Scan for the cell matching the given text and deliver its [X, Y] coordinate at center. 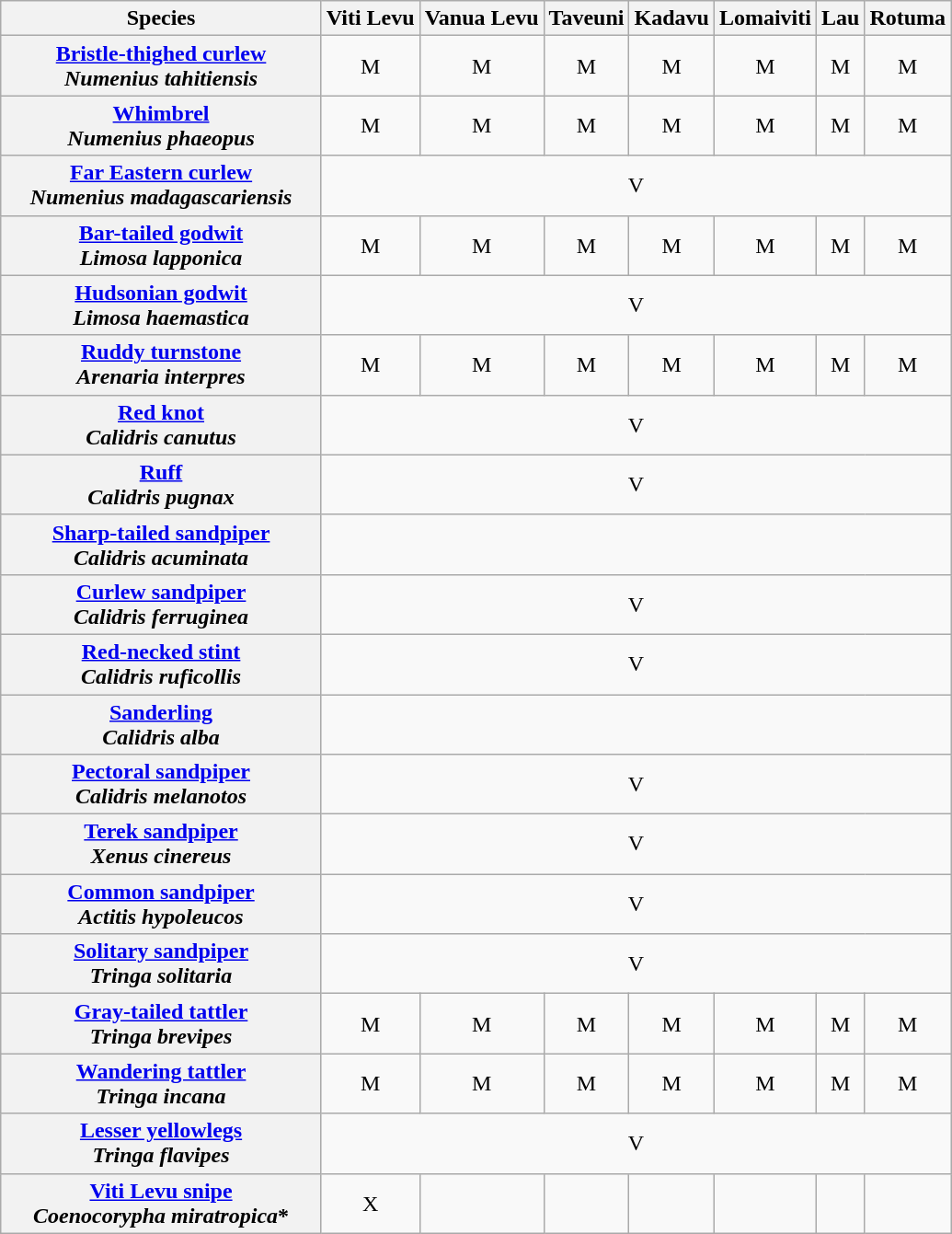
Ruddy turnstoneArenaria interpres [162, 364]
X [370, 1204]
Taveuni [587, 18]
Terek sandpiperXenus cinereus [162, 845]
Hudsonian godwitLimosa haemastica [162, 306]
Lomaiviti [765, 18]
Kadavu [671, 18]
WhimbrelNumenius phaeopus [162, 125]
RuffCalidris pugnax [162, 484]
Red-necked stintCalidris ruficollis [162, 664]
Bristle-thighed curlewNumenius tahitiensis [162, 66]
Vanua Levu [482, 18]
Solitary sandpiperTringa solitaria [162, 964]
Bar-tailed godwitLimosa lapponica [162, 245]
Sharp-tailed sandpiperCalidris acuminata [162, 545]
Viti Levu [370, 18]
Rotuma [908, 18]
Lesser yellowlegsTringa flavipes [162, 1143]
Wandering tattlerTringa incana [162, 1084]
Far Eastern curlewNumenius madagascariensis [162, 186]
Red knotCalidris canutus [162, 425]
Viti Levu snipeCoenocorypha miratropica* [162, 1204]
Lau [840, 18]
Gray-tailed tattlerTringa brevipes [162, 1023]
SanderlingCalidris alba [162, 723]
Pectoral sandpiperCalidris melanotos [162, 784]
Species [162, 18]
Curlew sandpiperCalidris ferruginea [162, 604]
Common sandpiperActitis hypoleucos [162, 904]
